Scan for the cell matching the given text and deliver its [x, y] coordinate at center. 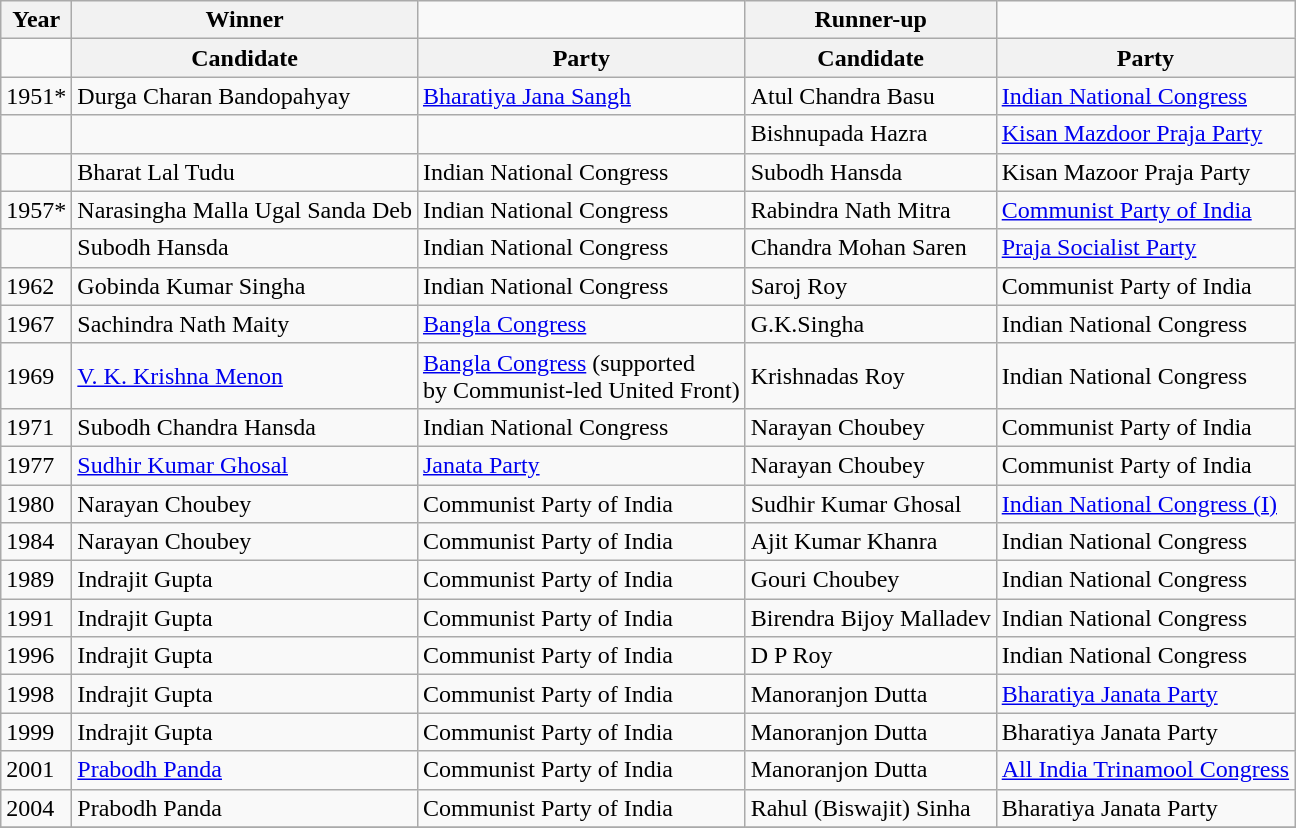
2001 [36, 770]
1980 [36, 503]
1957* [36, 210]
Saroj Roy [870, 286]
1951* [36, 96]
1998 [36, 694]
Bishnupada Hazra [870, 134]
All India Trinamool Congress [1145, 770]
Atul Chandra Basu [870, 96]
Krishnadas Roy [870, 376]
Year [36, 20]
Kisan Mazdoor Praja Party [1145, 134]
Chandra Mohan Saren [870, 248]
1991 [36, 618]
Janata Party [581, 465]
Indian National Congress (I) [1145, 503]
Birendra Bijoy Malladev [870, 618]
Sachindra Nath Maity [245, 324]
Ajit Kumar Khanra [870, 542]
1971 [36, 427]
Praja Socialist Party [1145, 248]
Gobinda Kumar Singha [245, 286]
1977 [36, 465]
1989 [36, 580]
Durga Charan Bandopahyay [245, 96]
1984 [36, 542]
Gouri Choubey [870, 580]
2004 [36, 808]
Rabindra Nath Mitra [870, 210]
G.K.Singha [870, 324]
1999 [36, 732]
Bangla Congress (supportedby Communist-led United Front) [581, 376]
Runner-up [870, 20]
V. K. Krishna Menon [245, 376]
1969 [36, 376]
Narasingha Malla Ugal Sanda Deb [245, 210]
Rahul (Biswajit) Sinha [870, 808]
Bangla Congress [581, 324]
1962 [36, 286]
Winner [245, 20]
Kisan Mazoor Praja Party [1145, 172]
D P Roy [870, 656]
Bharat Lal Tudu [245, 172]
Bharatiya Jana Sangh [581, 96]
1967 [36, 324]
Subodh Chandra Hansda [245, 427]
1996 [36, 656]
